Return (x, y) of the center of cell containing provided text 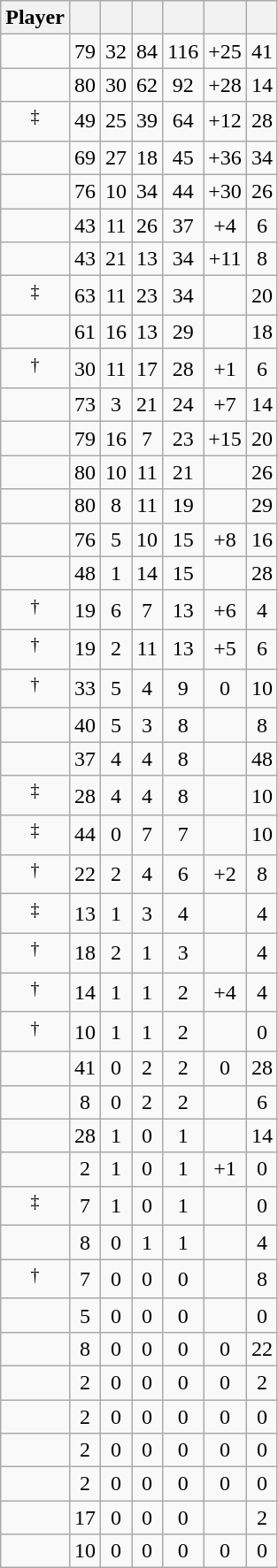
24 (183, 405)
49 (85, 122)
116 (183, 51)
92 (183, 85)
63 (85, 295)
+12 (225, 122)
+25 (225, 51)
84 (147, 51)
69 (85, 157)
+11 (225, 259)
+36 (225, 157)
64 (183, 122)
+2 (225, 874)
62 (147, 85)
+28 (225, 85)
+6 (225, 610)
+30 (225, 192)
32 (117, 51)
27 (117, 157)
+5 (225, 649)
33 (85, 688)
25 (117, 122)
+8 (225, 539)
73 (85, 405)
45 (183, 157)
+7 (225, 405)
Player (35, 18)
9 (183, 688)
39 (147, 122)
40 (85, 725)
+15 (225, 439)
61 (85, 332)
